Output the [x, y] coordinate of the center of the cell containing the given text.  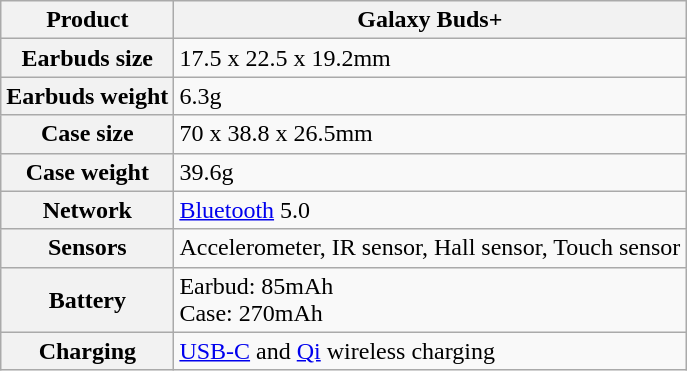
Earbuds weight [88, 96]
Charging [88, 351]
Bluetooth 5.0 [430, 210]
Galaxy Buds+ [430, 20]
39.6g [430, 172]
17.5 x 22.5 x 19.2mm [430, 58]
Sensors [88, 248]
Network [88, 210]
70 x 38.8 x 26.5mm [430, 134]
Product [88, 20]
Battery [88, 300]
Accelerometer, IR sensor, Hall sensor, Touch sensor [430, 248]
Case size [88, 134]
Earbuds size [88, 58]
USB-C and Qi wireless charging [430, 351]
Case weight [88, 172]
Earbud: 85mAhCase: 270mAh [430, 300]
6.3g [430, 96]
